Identify which cell holds the provided text, then report its (X, Y) central coordinate. 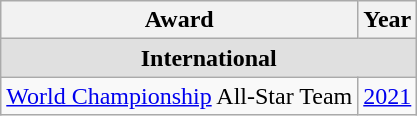
International (209, 58)
Award (180, 20)
World Championship All-Star Team (180, 96)
2021 (388, 96)
Year (388, 20)
